For the text-containing cell, return its midpoint in (X, Y) coordinate format. 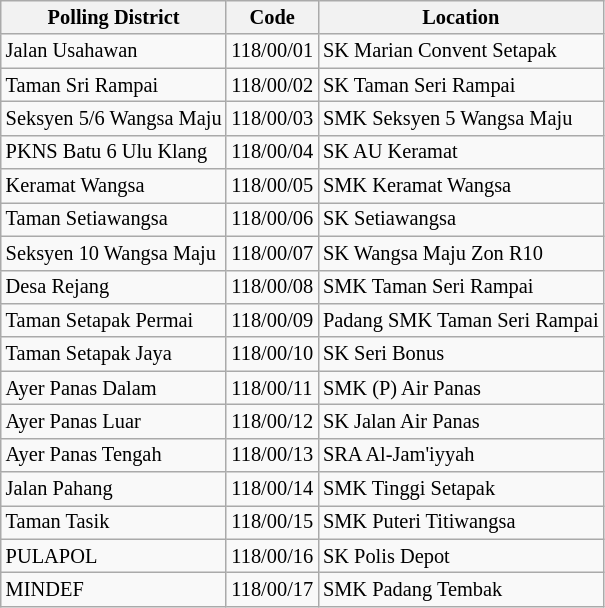
Seksyen 5/6 Wangsa Maju (114, 118)
118/00/04 (272, 152)
118/00/12 (272, 421)
MINDEF (114, 589)
Taman Sri Rampai (114, 85)
Taman Tasik (114, 522)
118/00/13 (272, 455)
118/00/17 (272, 589)
118/00/07 (272, 253)
SK Polis Depot (460, 556)
Ayer Panas Dalam (114, 388)
Jalan Usahawan (114, 51)
118/00/10 (272, 354)
118/00/02 (272, 85)
Polling District (114, 17)
SK AU Keramat (460, 152)
Jalan Pahang (114, 489)
SK Jalan Air Panas (460, 421)
Taman Setapak Permai (114, 320)
Ayer Panas Tengah (114, 455)
SMK (P) Air Panas (460, 388)
SMK Keramat Wangsa (460, 186)
SMK Taman Seri Rampai (460, 287)
Taman Setiawangsa (114, 219)
Padang SMK Taman Seri Rampai (460, 320)
118/00/03 (272, 118)
SMK Puteri Titiwangsa (460, 522)
118/00/05 (272, 186)
SK Marian Convent Setapak (460, 51)
118/00/15 (272, 522)
Keramat Wangsa (114, 186)
118/00/14 (272, 489)
PKNS Batu 6 Ulu Klang (114, 152)
SMK Tinggi Setapak (460, 489)
Ayer Panas Luar (114, 421)
Code (272, 17)
SRA Al-Jam'iyyah (460, 455)
SMK Padang Tembak (460, 589)
118/00/01 (272, 51)
118/00/08 (272, 287)
SMK Seksyen 5 Wangsa Maju (460, 118)
Seksyen 10 Wangsa Maju (114, 253)
SK Setiawangsa (460, 219)
118/00/16 (272, 556)
SK Wangsa Maju Zon R10 (460, 253)
Desa Rejang (114, 287)
SK Seri Bonus (460, 354)
SK Taman Seri Rampai (460, 85)
118/00/09 (272, 320)
118/00/11 (272, 388)
Taman Setapak Jaya (114, 354)
Location (460, 17)
118/00/06 (272, 219)
PULAPOL (114, 556)
